Extract the (x, y) coordinate from the center of the cell holding the provided text.  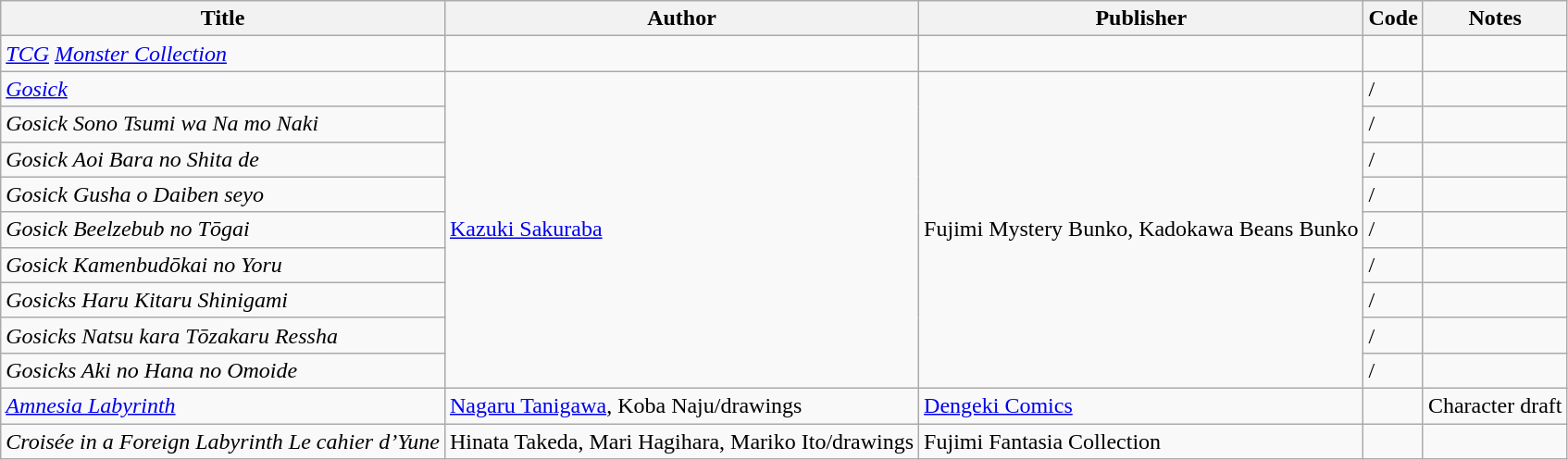
Dengeki Comics (1141, 405)
Gosicks Natsu kara Tōzakaru Ressha (223, 335)
Croisée in a Foreign Labyrinth Le cahier d’Yune (223, 441)
Fujimi Fantasia Collection (1141, 441)
Gosick Sono Tsumi wa Na mo Naki (223, 124)
Nagaru Tanigawa, Koba Naju/drawings (681, 405)
Gosick Kamenbudōkai no Yoru (223, 265)
Gosick Beelzebub no Tōgai (223, 230)
Publisher (1141, 19)
Amnesia Labyrinth (223, 405)
Gosicks Aki no Hana no Omoide (223, 370)
Gosick (223, 89)
TCG Monster Collection (223, 54)
Notes (1495, 19)
Gosicks Haru Kitaru Shinigami (223, 300)
Title (223, 19)
Code (1393, 19)
Character draft (1495, 405)
Fujimi Mystery Bunko, Kadokawa Beans Bunko (1141, 230)
Gosick Gusha o Daiben seyo (223, 194)
Kazuki Sakuraba (681, 230)
Gosick Aoi Bara no Shita de (223, 159)
Author (681, 19)
Hinata Takeda, Mari Hagihara, Mariko Ito/drawings (681, 441)
